Identify which cell holds the provided text, then report its [X, Y] central coordinate. 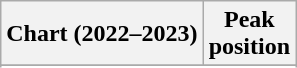
Peakposition [249, 34]
Chart (2022–2023) [102, 34]
